Extract the (X, Y) coordinate from the center of the cell holding the provided text.  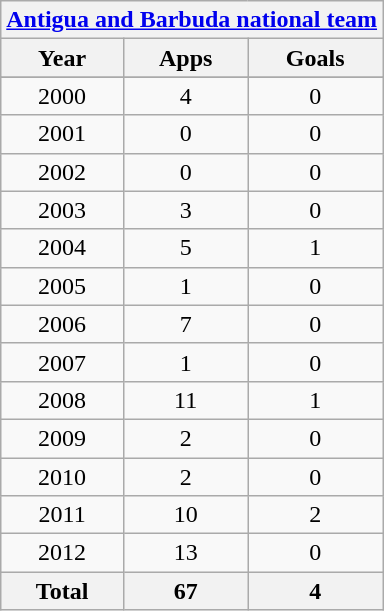
10 (185, 515)
Goals (316, 58)
2010 (62, 477)
2012 (62, 553)
Year (62, 58)
2002 (62, 172)
7 (185, 324)
2001 (62, 134)
5 (185, 248)
2003 (62, 210)
3 (185, 210)
13 (185, 553)
11 (185, 400)
Apps (185, 58)
2009 (62, 438)
2005 (62, 286)
Total (62, 591)
2007 (62, 362)
67 (185, 591)
2006 (62, 324)
2008 (62, 400)
Antigua and Barbuda national team (192, 20)
2000 (62, 96)
2011 (62, 515)
2004 (62, 248)
